Detect which cell encompasses the target text, then output its [X, Y] center coordinate. 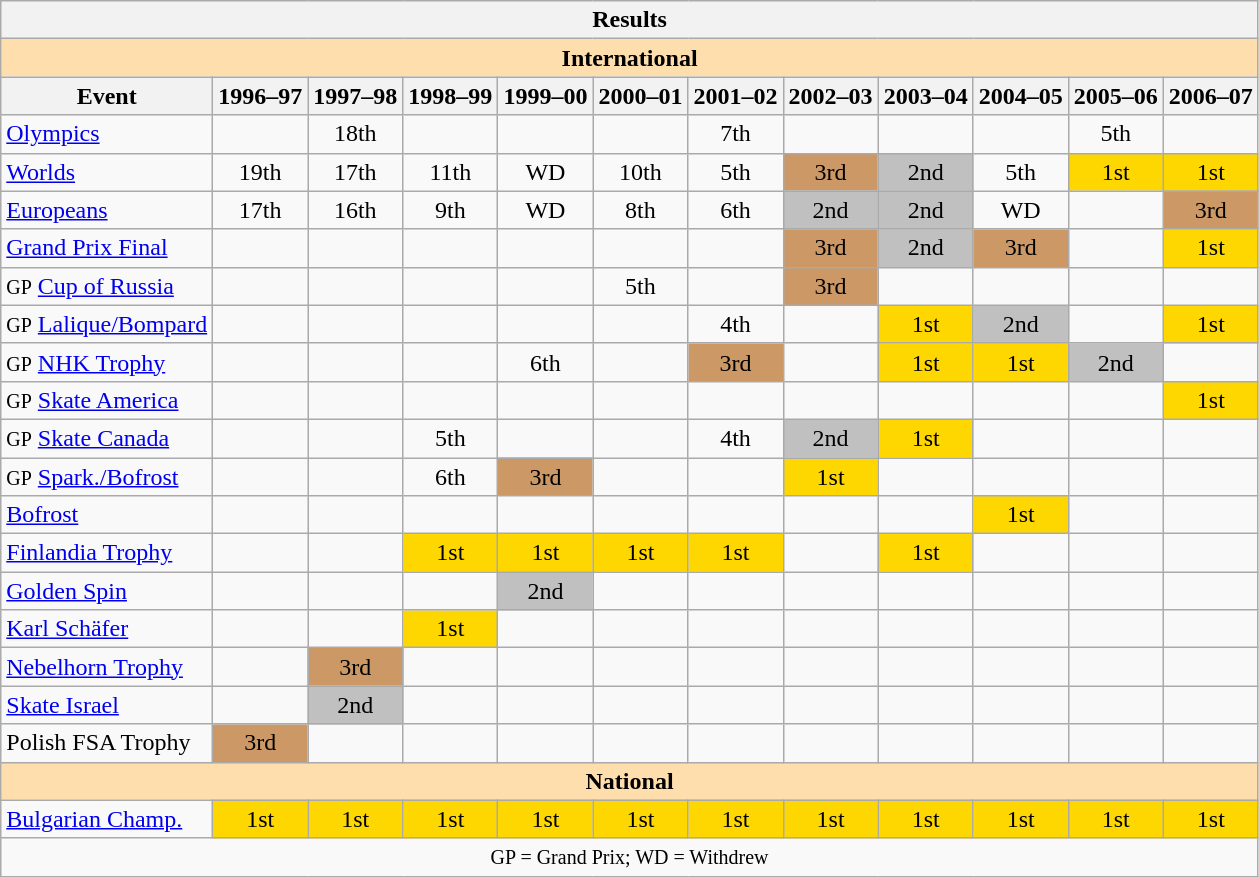
19th [260, 172]
1999–00 [546, 96]
Worlds [107, 172]
GP Cup of Russia [107, 286]
GP NHK Trophy [107, 362]
Skate Israel [107, 705]
Olympics [107, 134]
Results [630, 20]
18th [356, 134]
16th [356, 210]
10th [640, 172]
2006–07 [1210, 96]
2001–02 [736, 96]
GP = Grand Prix; WD = Withdrew [630, 857]
Bofrost [107, 515]
1996–97 [260, 96]
International [630, 58]
National [630, 781]
2005–06 [1116, 96]
Karl Schäfer [107, 629]
Grand Prix Final [107, 248]
GP Spark./Bofrost [107, 477]
Event [107, 96]
GP Skate Canada [107, 438]
Polish FSA Trophy [107, 743]
7th [736, 134]
Finlandia Trophy [107, 553]
GP Lalique/Bompard [107, 324]
11th [450, 172]
1997–98 [356, 96]
2003–04 [926, 96]
Nebelhorn Trophy [107, 667]
2000–01 [640, 96]
2002–03 [830, 96]
GP Skate America [107, 400]
Golden Spin [107, 591]
2004–05 [1020, 96]
9th [450, 210]
1998–99 [450, 96]
Bulgarian Champ. [107, 819]
8th [640, 210]
Europeans [107, 210]
